Scan for the cell matching the given text and deliver its [x, y] coordinate at center. 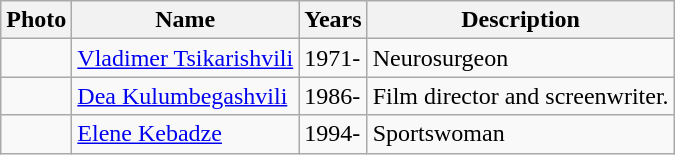
Name [186, 20]
1986- [333, 96]
Sportswoman [520, 134]
1994- [333, 134]
1971- [333, 58]
Elene Kebadze [186, 134]
Description [520, 20]
Dea Kulumbegashvili [186, 96]
Years [333, 20]
Neurosurgeon [520, 58]
Film director and screenwriter. [520, 96]
Vladimer Tsikarishvili [186, 58]
Photo [36, 20]
